Locate the cell with the specified text and output its (X, Y) center coordinate. 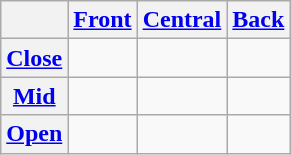
Back (258, 20)
Mid (34, 96)
Central (182, 20)
Front (102, 20)
Open (34, 134)
Close (34, 58)
